Return the [X, Y] coordinate for the center point of the cell that contains the specified text.  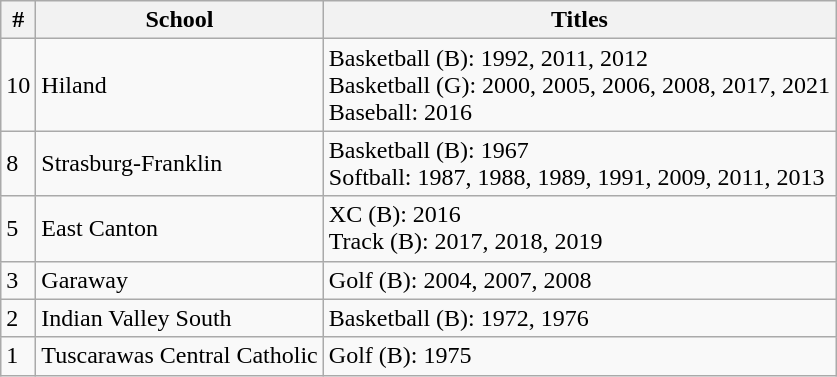
Basketball (B): 1992, 2011, 2012Basketball (G): 2000, 2005, 2006, 2008, 2017, 2021Baseball: 2016 [579, 85]
Golf (B): 1975 [579, 356]
2 [18, 318]
5 [18, 228]
Titles [579, 20]
8 [18, 164]
Indian Valley South [180, 318]
Basketball (B): 1972, 1976 [579, 318]
XC (B): 2016Track (B): 2017, 2018, 2019 [579, 228]
Golf (B): 2004, 2007, 2008 [579, 280]
3 [18, 280]
Garaway [180, 280]
School [180, 20]
10 [18, 85]
Strasburg-Franklin [180, 164]
East Canton [180, 228]
Basketball (B): 1967Softball: 1987, 1988, 1989, 1991, 2009, 2011, 2013 [579, 164]
Tuscarawas Central Catholic [180, 356]
1 [18, 356]
Hiland [180, 85]
# [18, 20]
